Capture the cell that displays the provided text and extract its [x, y] central coordinate. 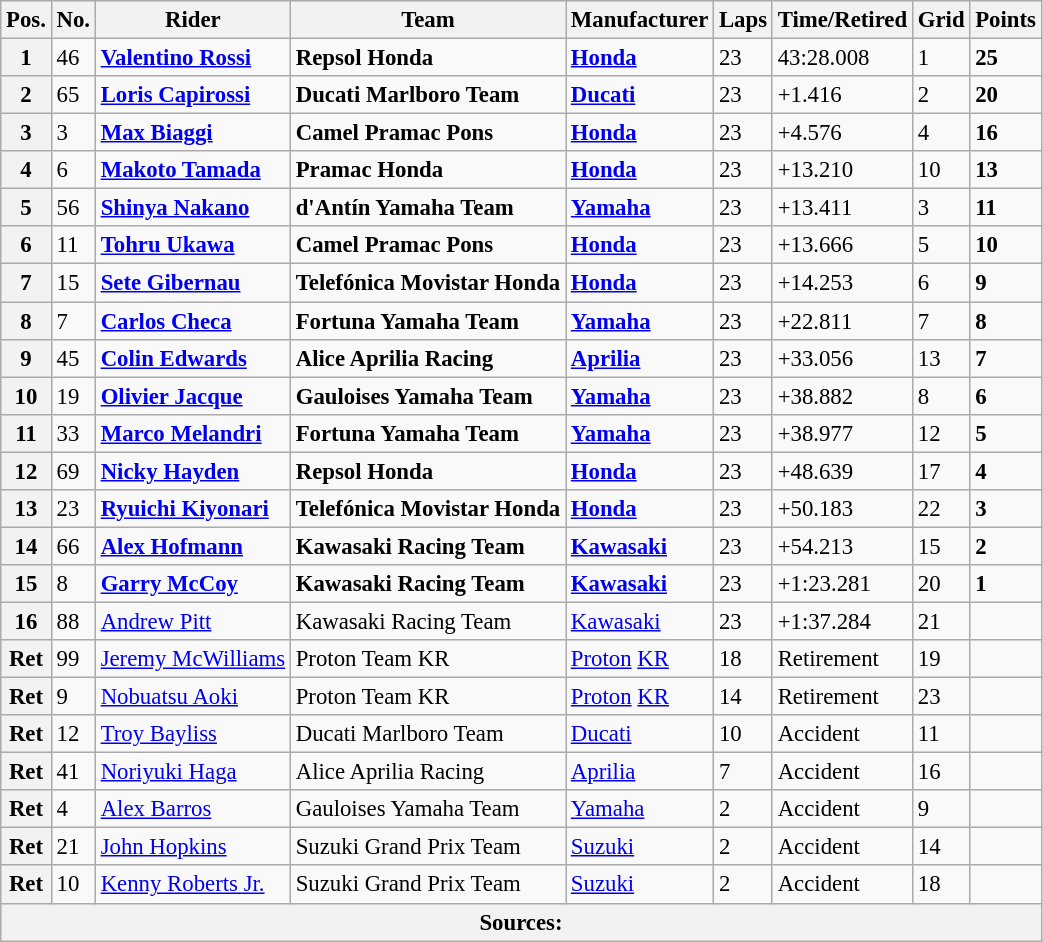
+54.213 [842, 546]
+1:37.284 [842, 621]
Troy Bayliss [192, 734]
Alex Barros [192, 809]
Manufacturer [640, 20]
+4.576 [842, 133]
Nobuatsu Aoki [192, 697]
Loris Capirossi [192, 95]
+13.411 [842, 208]
Noriyuki Haga [192, 772]
25 [1006, 58]
+48.639 [842, 471]
Team [428, 20]
Sources: [522, 922]
+13.666 [842, 245]
Andrew Pitt [192, 621]
Garry McCoy [192, 584]
Carlos Checa [192, 321]
Colin Edwards [192, 358]
45 [73, 358]
d'Antín Yamaha Team [428, 208]
Pramac Honda [428, 170]
Nicky Hayden [192, 471]
56 [73, 208]
33 [73, 433]
43:28.008 [842, 58]
Valentino Rossi [192, 58]
Kenny Roberts Jr. [192, 885]
+13.210 [842, 170]
Max Biaggi [192, 133]
69 [73, 471]
Points [1006, 20]
99 [73, 659]
41 [73, 772]
+38.882 [842, 396]
Shinya Nakano [192, 208]
Time/Retired [842, 20]
+1:23.281 [842, 584]
66 [73, 546]
Jeremy McWilliams [192, 659]
+14.253 [842, 283]
Pos. [26, 20]
88 [73, 621]
+1.416 [842, 95]
46 [73, 58]
Tohru Ukawa [192, 245]
Ryuichi Kiyonari [192, 509]
+33.056 [842, 358]
65 [73, 95]
17 [940, 471]
Rider [192, 20]
Makoto Tamada [192, 170]
+50.183 [842, 509]
Grid [940, 20]
Olivier Jacque [192, 396]
+38.977 [842, 433]
Alex Hofmann [192, 546]
22 [940, 509]
No. [73, 20]
Marco Melandri [192, 433]
+22.811 [842, 321]
John Hopkins [192, 847]
Sete Gibernau [192, 283]
Laps [744, 20]
